Capture the cell that displays the provided text and extract its (X, Y) central coordinate. 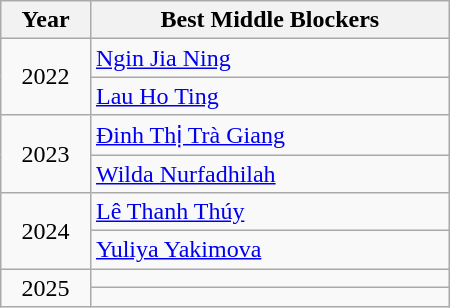
Best Middle Blockers (270, 20)
Yuliya Yakimova (270, 250)
2023 (46, 154)
Lau Ho Ting (270, 96)
2025 (46, 288)
Lê Thanh Thúy (270, 212)
Ngin Jia Ning (270, 58)
2024 (46, 231)
2022 (46, 77)
Wilda Nurfadhilah (270, 173)
Đinh Thị Trà Giang (270, 135)
Year (46, 20)
